Output the [X, Y] coordinate of the center of the cell containing the given text.  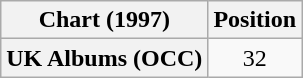
Position [255, 20]
32 [255, 58]
UK Albums (OCC) [104, 58]
Chart (1997) [104, 20]
